Locate the cell with the specified text and output its (X, Y) center coordinate. 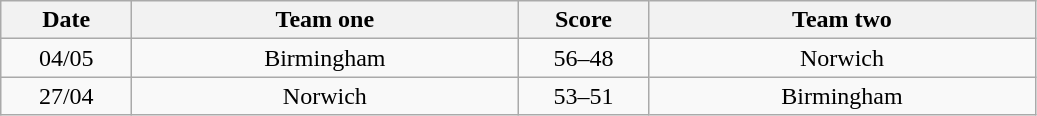
56–48 (584, 58)
Score (584, 20)
04/05 (66, 58)
Date (66, 20)
Team one (325, 20)
27/04 (66, 96)
Team two (842, 20)
53–51 (584, 96)
